Extract the [X, Y] coordinate from the center of the cell holding the provided text.  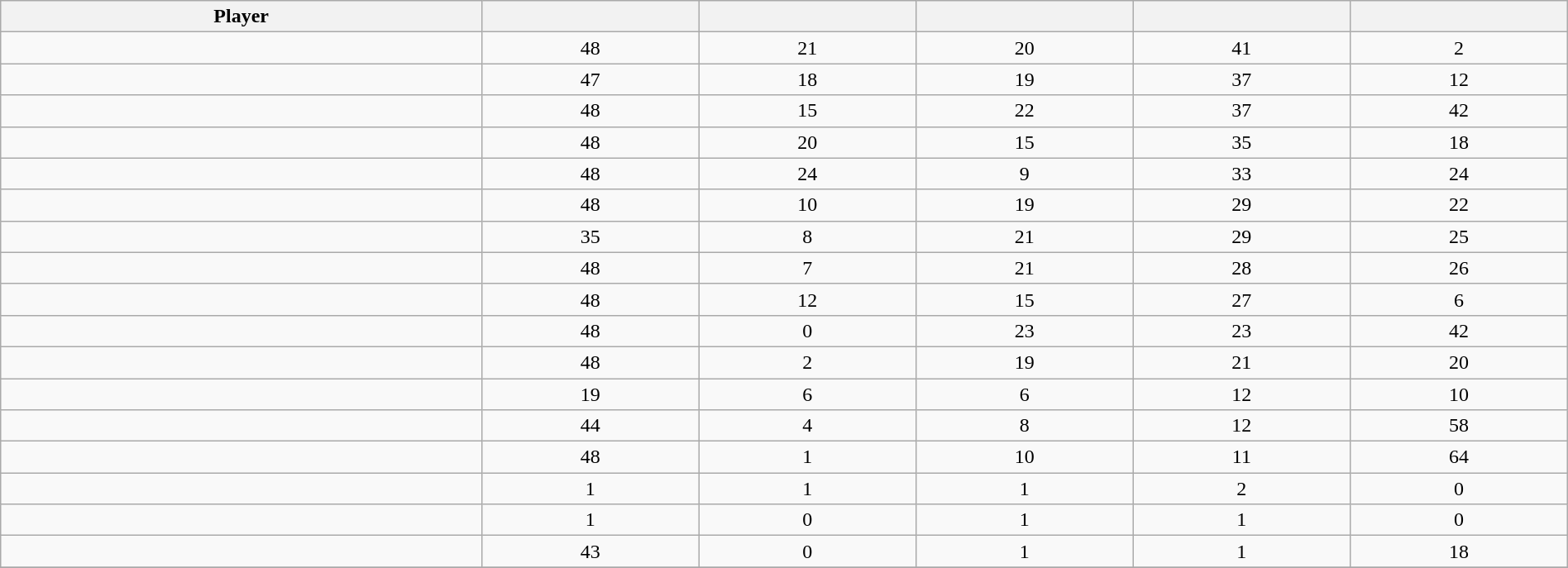
25 [1459, 236]
28 [1242, 268]
11 [1242, 457]
47 [590, 79]
Player [241, 17]
4 [807, 426]
26 [1459, 268]
43 [590, 551]
41 [1242, 48]
33 [1242, 174]
27 [1242, 299]
58 [1459, 426]
64 [1459, 457]
9 [1025, 174]
44 [590, 426]
7 [807, 268]
